Extract the [x, y] coordinate from the center of the cell holding the provided text.  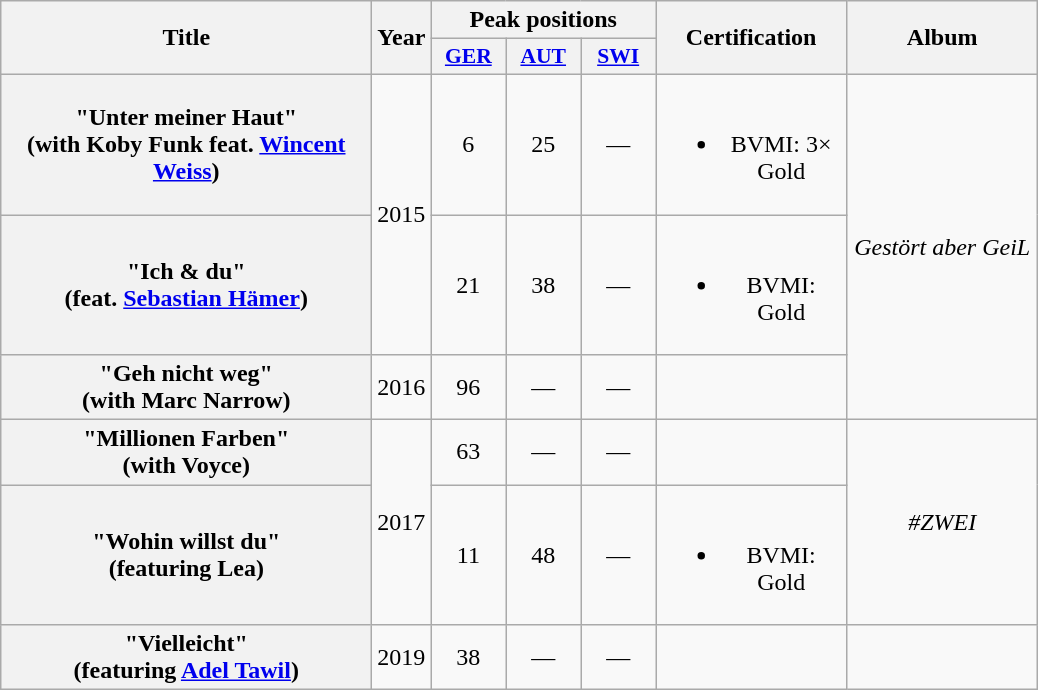
"Wohin willst du" (featuring Lea) [186, 555]
#ZWEI [942, 522]
"Millionen Farben" (with Voyce) [186, 452]
2017 [402, 522]
11 [468, 555]
Peak positions [544, 20]
21 [468, 284]
"Unter meiner Haut" (with Koby Funk feat. Wincent Weiss) [186, 144]
2016 [402, 388]
96 [468, 388]
63 [468, 452]
25 [544, 144]
Album [942, 38]
Gestört aber GeiL [942, 246]
6 [468, 144]
GER [468, 57]
2015 [402, 214]
AUT [544, 57]
"Ich & du" (feat. Sebastian Hämer) [186, 284]
Certification [752, 38]
SWI [618, 57]
Year [402, 38]
Title [186, 38]
"Vielleicht" (featuring Adel Tawil) [186, 658]
BVMI: 3× Gold [752, 144]
48 [544, 555]
2019 [402, 658]
"Geh nicht weg" (with Marc Narrow) [186, 388]
